Return (X, Y) of the center of cell containing provided text 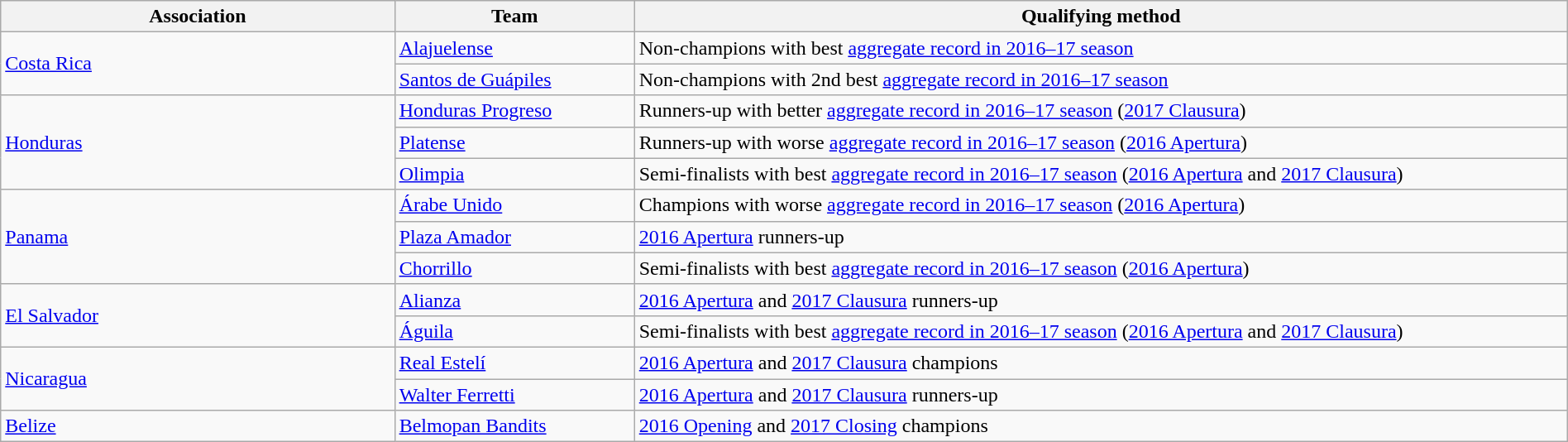
Alajuelense (514, 48)
Real Estelí (514, 363)
Costa Rica (198, 64)
El Salvador (198, 315)
Semi-finalists with best aggregate record in 2016–17 season (2016 Apertura) (1101, 268)
Chorrillo (514, 268)
Qualifying method (1101, 17)
Olimpia (514, 174)
Alianza (514, 300)
Non-champions with 2nd best aggregate record in 2016–17 season (1101, 79)
Champions with worse aggregate record in 2016–17 season (2016 Apertura) (1101, 205)
2016 Apertura runners-up (1101, 237)
Santos de Guápiles (514, 79)
Nicaragua (198, 378)
Non-champions with best aggregate record in 2016–17 season (1101, 48)
Walter Ferretti (514, 395)
Belmopan Bandits (514, 426)
Runners-up with better aggregate record in 2016–17 season (2017 Clausura) (1101, 111)
Honduras (198, 142)
2016 Opening and 2017 Closing champions (1101, 426)
Plaza Amador (514, 237)
2016 Apertura and 2017 Clausura champions (1101, 363)
Association (198, 17)
Panama (198, 237)
Runners-up with worse aggregate record in 2016–17 season (2016 Apertura) (1101, 142)
Árabe Unido (514, 205)
Belize (198, 426)
Platense (514, 142)
Honduras Progreso (514, 111)
Team (514, 17)
Águila (514, 331)
